Scan for the cell matching the given text and deliver its (x, y) coordinate at center. 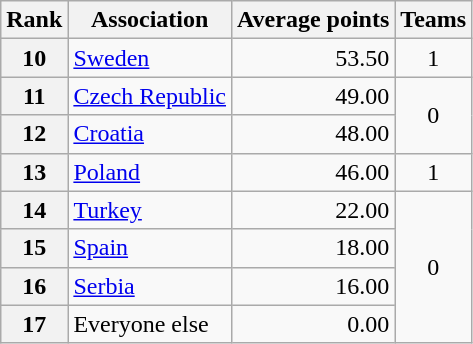
48.00 (314, 134)
49.00 (314, 96)
12 (34, 134)
Association (150, 20)
Czech Republic (150, 96)
Turkey (150, 210)
16 (34, 286)
Poland (150, 172)
Rank (34, 20)
17 (34, 324)
16.00 (314, 286)
Sweden (150, 58)
Average points (314, 20)
0.00 (314, 324)
Everyone else (150, 324)
46.00 (314, 172)
11 (34, 96)
Spain (150, 248)
15 (34, 248)
14 (34, 210)
22.00 (314, 210)
Croatia (150, 134)
18.00 (314, 248)
53.50 (314, 58)
Serbia (150, 286)
10 (34, 58)
Teams (434, 20)
13 (34, 172)
